Pinpoint the cell where the given text exists, returning its (x, y) midpoint coordinate. 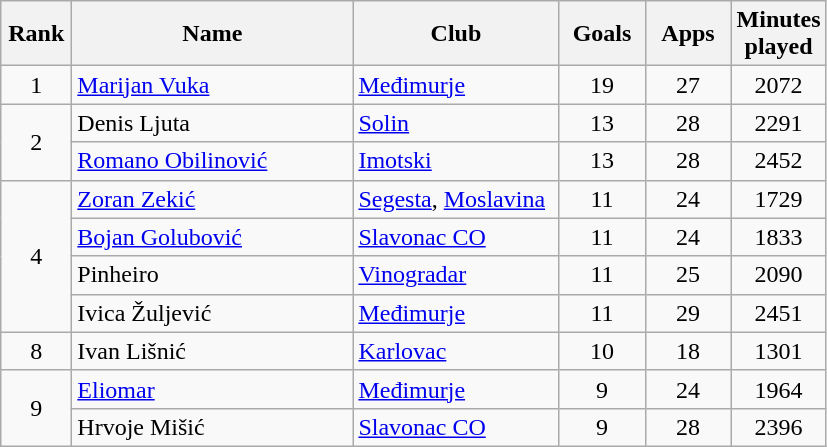
Denis Ljuta (212, 123)
Hrvoje Mišić (212, 427)
25 (688, 275)
2451 (778, 313)
Club (456, 34)
Romano Obilinović (212, 161)
4 (36, 256)
Imotski (456, 161)
Bojan Golubović (212, 237)
Apps (688, 34)
Karlovac (456, 351)
1 (36, 85)
Ivan Lišnić (212, 351)
Rank (36, 34)
2291 (778, 123)
18 (688, 351)
Ivica Žuljević (212, 313)
2452 (778, 161)
Minutes played (778, 34)
10 (602, 351)
29 (688, 313)
Goals (602, 34)
2396 (778, 427)
2072 (778, 85)
Segesta, Moslavina (456, 199)
27 (688, 85)
Marijan Vuka (212, 85)
1964 (778, 389)
19 (602, 85)
Vinogradar (456, 275)
Name (212, 34)
Pinheiro (212, 275)
1729 (778, 199)
8 (36, 351)
Eliomar (212, 389)
Solin (456, 123)
Zoran Zekić (212, 199)
2 (36, 142)
1833 (778, 237)
1301 (778, 351)
2090 (778, 275)
